Return (x, y) of the center of cell containing provided text 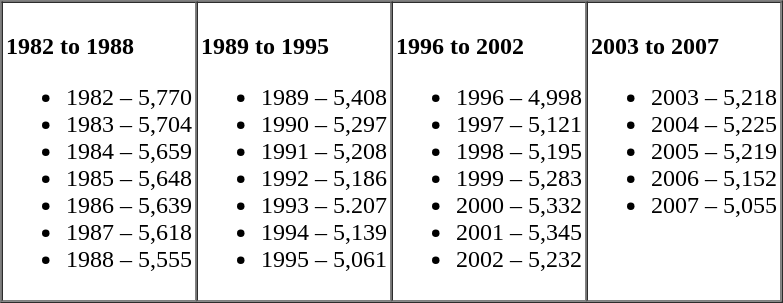
1982 to 19881982 – 5,7701983 – 5,7041984 – 5,6591985 – 5,6481986 – 5,6391987 – 5,6181988 – 5,555 (100, 152)
1989 to 19951989 – 5,4081990 – 5,2971991 – 5,2081992 – 5,1861993 – 5.2071994 – 5,1391995 – 5,061 (294, 152)
1996 to 20021996 – 4,9981997 – 5,1211998 – 5,1951999 – 5,2832000 – 5,3322001 – 5,3452002 – 5,232 (490, 152)
2003 to 20072003 – 5,2182004 – 5,2252005 – 5,2192006 – 5,1522007 – 5,055 (684, 152)
